From the cell containing the given text, extract its center point as (X, Y) coordinate. 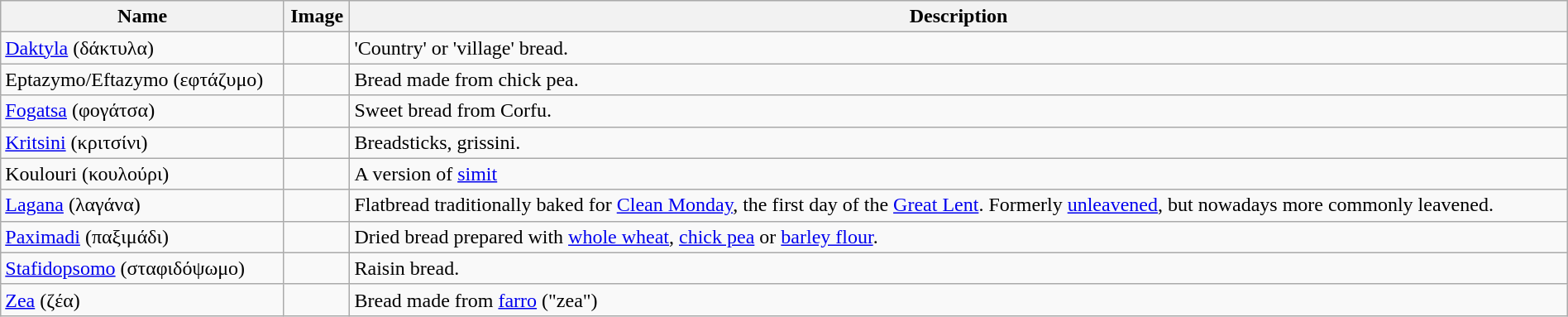
Fogatsa (φογάτσα) (142, 111)
Bread made from chick pea. (958, 79)
Description (958, 17)
Daktyla (δάκτυλα) (142, 48)
Image (317, 17)
Sweet bread from Corfu. (958, 111)
Raisin bread. (958, 268)
Dried bread prepared with whole wheat, chick pea or barley flour. (958, 237)
Flatbread traditionally baked for Clean Monday, the first day of the Great Lent. Formerly unleavened, but nowadays more commonly leavened. (958, 205)
Zea (ζέα) (142, 300)
Paximadi (παξιμάδι) (142, 237)
'Country' or 'village' bread. (958, 48)
Name (142, 17)
Eptazymo/Eftazymo (εφτάζυμο) (142, 79)
Koulouri (κουλούρι) (142, 174)
Kritsini (κριτσίνι) (142, 142)
Breadsticks, grissini. (958, 142)
Stafidopsomo (σταφιδόψωμο) (142, 268)
Lagana (λαγάνα) (142, 205)
A version of simit (958, 174)
Bread made from farro ("zea") (958, 300)
